Pinpoint the cell where the given text exists, returning its [x, y] midpoint coordinate. 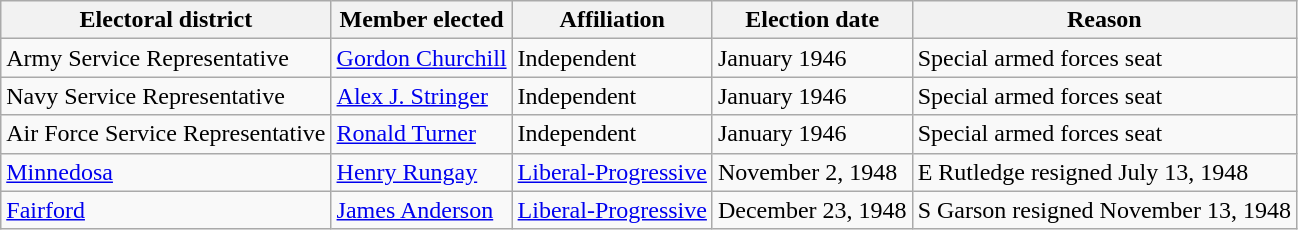
James Anderson [422, 210]
Henry Rungay [422, 172]
Electoral district [166, 20]
Reason [1104, 20]
Army Service Representative [166, 58]
Election date [812, 20]
November 2, 1948 [812, 172]
Fairford [166, 210]
Alex J. Stringer [422, 96]
December 23, 1948 [812, 210]
E Rutledge resigned July 13, 1948 [1104, 172]
Minnedosa [166, 172]
S Garson resigned November 13, 1948 [1104, 210]
Ronald Turner [422, 134]
Gordon Churchill [422, 58]
Member elected [422, 20]
Navy Service Representative [166, 96]
Affiliation [612, 20]
Air Force Service Representative [166, 134]
